Capture the cell that displays the provided text and extract its [X, Y] central coordinate. 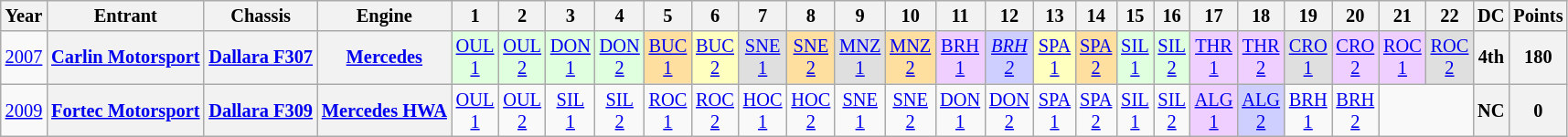
Dallara F307 [260, 58]
Points [1538, 16]
19 [1308, 16]
CRO2 [1355, 58]
10 [911, 16]
Chassis [260, 16]
9 [859, 16]
22 [1450, 16]
BUC1 [668, 58]
6 [715, 16]
4 [620, 16]
13 [1055, 16]
0 [1538, 111]
Fortec Motorsport [125, 111]
11 [960, 16]
HOC2 [810, 111]
MNZ2 [911, 58]
Mercedes [384, 58]
2009 [24, 111]
2007 [24, 58]
NC [1490, 111]
8 [810, 16]
BUC2 [715, 58]
ALG1 [1214, 111]
2 [522, 16]
18 [1261, 16]
Engine [384, 16]
3 [571, 16]
Carlin Motorsport [125, 58]
5 [668, 16]
15 [1135, 16]
1 [475, 16]
HOC1 [763, 111]
CRO1 [1308, 58]
Dallara F309 [260, 111]
16 [1172, 16]
20 [1355, 16]
14 [1095, 16]
THR2 [1261, 58]
Year [24, 16]
Entrant [125, 16]
7 [763, 16]
ALG2 [1261, 111]
MNZ1 [859, 58]
12 [1009, 16]
21 [1403, 16]
4th [1490, 58]
17 [1214, 16]
180 [1538, 58]
Mercedes HWA [384, 111]
THR1 [1214, 58]
DC [1490, 16]
